For the text-containing cell, return its midpoint in (x, y) coordinate format. 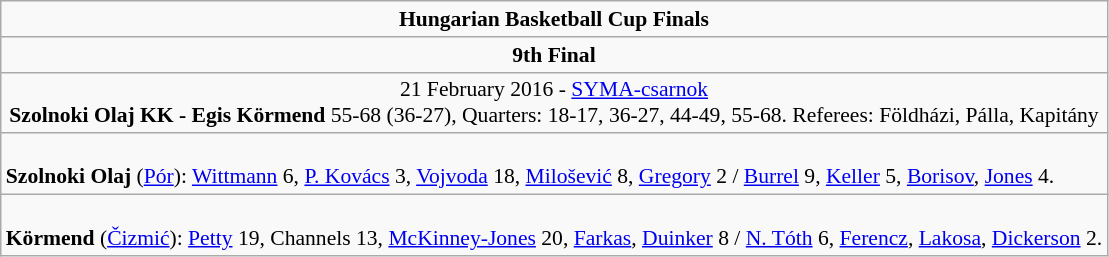
Körmend (Čizmić): Petty 19, Channels 13, McKinney-Jones 20, Farkas, Duinker 8 / N. Tóth 6, Ferencz, Lakosa, Dickerson 2. (554, 226)
Hungarian Basketball Cup Finals (554, 19)
Szolnoki Olaj (Pór): Wittmann 6, P. Kovács 3, Vojvoda 18, Milošević 8, Gregory 2 / Burrel 9, Keller 5, Borisov, Jones 4. (554, 164)
9th Final (554, 55)
